Pinpoint the cell where the given text exists, returning its [X, Y] midpoint coordinate. 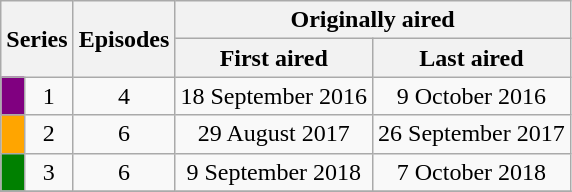
26 September 2017 [472, 134]
1 [48, 96]
4 [124, 96]
2 [48, 134]
7 October 2018 [472, 172]
Originally aired [372, 20]
Last aired [472, 58]
Episodes [124, 39]
18 September 2016 [274, 96]
29 August 2017 [274, 134]
Series [37, 39]
9 September 2018 [274, 172]
9 October 2016 [472, 96]
3 [48, 172]
First aired [274, 58]
